Return [x, y] of the center of cell containing provided text 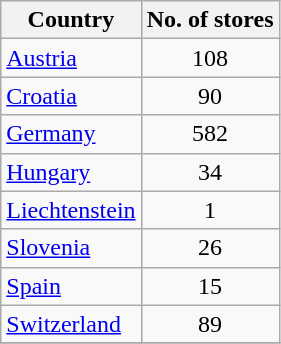
Country [71, 20]
Slovenia [71, 248]
89 [210, 324]
15 [210, 286]
108 [210, 58]
No. of stores [210, 20]
26 [210, 248]
Spain [71, 286]
Hungary [71, 172]
Switzerland [71, 324]
1 [210, 210]
Austria [71, 58]
Croatia [71, 96]
Germany [71, 134]
582 [210, 134]
34 [210, 172]
Liechtenstein [71, 210]
90 [210, 96]
